Find where the given text appears and provide that cell's center as [X, Y] coordinate. 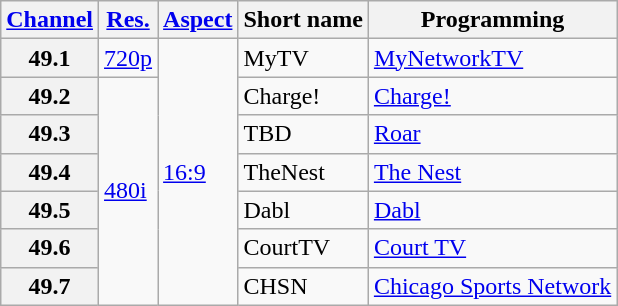
49.3 [50, 134]
MyNetworkTV [492, 58]
720p [128, 58]
Chicago Sports Network [492, 286]
CourtTV [303, 248]
480i [128, 191]
Channel [50, 20]
49.5 [50, 210]
The Nest [492, 172]
CHSN [303, 286]
Aspect [198, 20]
Res. [128, 20]
49.2 [50, 96]
Roar [492, 134]
Short name [303, 20]
Court TV [492, 248]
TheNest [303, 172]
49.4 [50, 172]
Programming [492, 20]
49.7 [50, 286]
49.6 [50, 248]
49.1 [50, 58]
TBD [303, 134]
16:9 [198, 172]
MyTV [303, 58]
